Find where the given text appears and provide that cell's center as [x, y] coordinate. 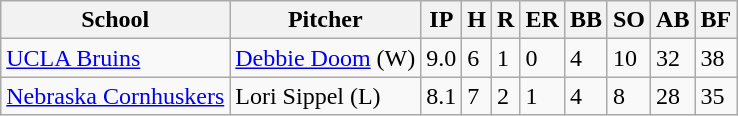
Nebraska Cornhuskers [116, 96]
8 [628, 96]
BF [716, 20]
Pitcher [326, 20]
10 [628, 58]
UCLA Bruins [116, 58]
6 [477, 58]
28 [673, 96]
8.1 [442, 96]
BB [586, 20]
2 [506, 96]
IP [442, 20]
AB [673, 20]
0 [542, 58]
School [116, 20]
Debbie Doom (W) [326, 58]
SO [628, 20]
9.0 [442, 58]
H [477, 20]
38 [716, 58]
ER [542, 20]
7 [477, 96]
Lori Sippel (L) [326, 96]
35 [716, 96]
R [506, 20]
32 [673, 58]
